Extract the [x, y] coordinate from the center of the cell holding the provided text.  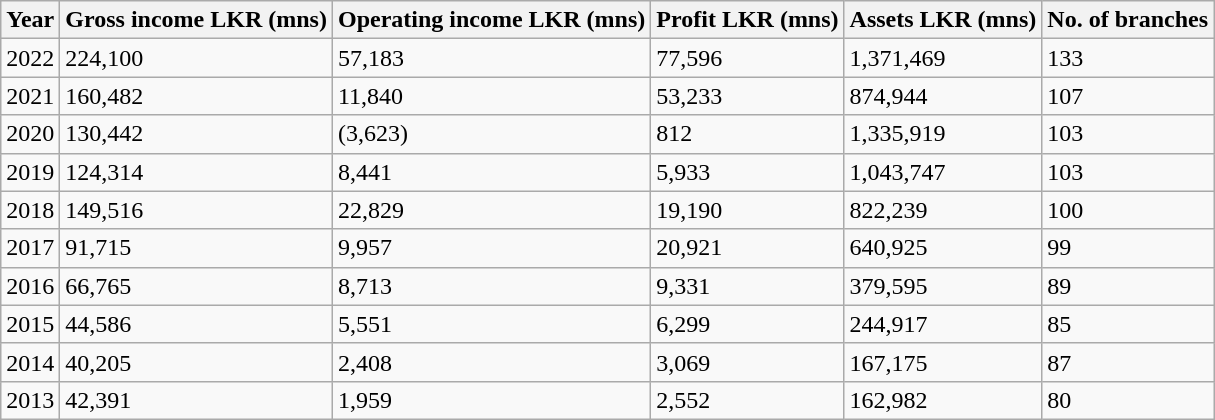
162,982 [943, 400]
89 [1128, 286]
100 [1128, 210]
87 [1128, 362]
No. of branches [1128, 20]
130,442 [196, 134]
Profit LKR (mns) [748, 20]
9,331 [748, 286]
85 [1128, 324]
2021 [30, 96]
160,482 [196, 96]
2019 [30, 172]
1,335,919 [943, 134]
42,391 [196, 400]
Assets LKR (mns) [943, 20]
2018 [30, 210]
Gross income LKR (mns) [196, 20]
2017 [30, 248]
2014 [30, 362]
822,239 [943, 210]
91,715 [196, 248]
2022 [30, 58]
640,925 [943, 248]
99 [1128, 248]
124,314 [196, 172]
22,829 [491, 210]
2020 [30, 134]
8,713 [491, 286]
6,299 [748, 324]
(3,623) [491, 134]
1,371,469 [943, 58]
2016 [30, 286]
2015 [30, 324]
2,552 [748, 400]
244,917 [943, 324]
874,944 [943, 96]
3,069 [748, 362]
57,183 [491, 58]
44,586 [196, 324]
20,921 [748, 248]
Year [30, 20]
5,933 [748, 172]
77,596 [748, 58]
11,840 [491, 96]
8,441 [491, 172]
149,516 [196, 210]
812 [748, 134]
224,100 [196, 58]
379,595 [943, 286]
133 [1128, 58]
167,175 [943, 362]
1,043,747 [943, 172]
40,205 [196, 362]
9,957 [491, 248]
1,959 [491, 400]
5,551 [491, 324]
107 [1128, 96]
53,233 [748, 96]
2,408 [491, 362]
19,190 [748, 210]
80 [1128, 400]
66,765 [196, 286]
2013 [30, 400]
Operating income LKR (mns) [491, 20]
